Locate the cell with the specified text and output its (x, y) center coordinate. 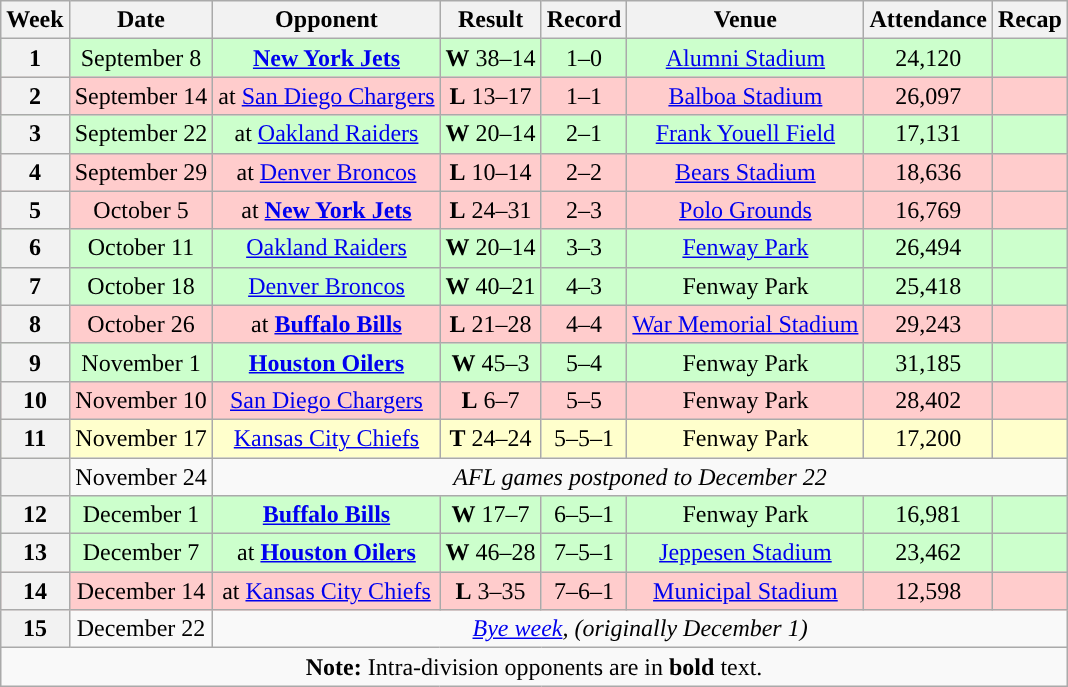
November 24 (141, 477)
Jeppesen Stadium (746, 553)
October 18 (141, 286)
2–1 (584, 134)
17,131 (928, 134)
24,120 (928, 58)
16,769 (928, 210)
Attendance (928, 20)
7–6–1 (584, 591)
December 14 (141, 591)
5–5–1 (584, 438)
Houston Oilers (326, 362)
15 (35, 629)
Polo Grounds (746, 210)
December 22 (141, 629)
at Kansas City Chiefs (326, 591)
26,097 (928, 96)
October 5 (141, 210)
2–2 (584, 172)
5–4 (584, 362)
L 13–17 (490, 96)
Result (490, 20)
New York Jets (326, 58)
4–3 (584, 286)
Record (584, 20)
10 (35, 400)
Alumni Stadium (746, 58)
6–5–1 (584, 515)
September 22 (141, 134)
AFL games postponed to December 22 (640, 477)
11 (35, 438)
25,418 (928, 286)
12 (35, 515)
Opponent (326, 20)
13 (35, 553)
Recap (1030, 20)
Denver Broncos (326, 286)
L 3–35 (490, 591)
18,636 (928, 172)
L 10–14 (490, 172)
Venue (746, 20)
L 6–7 (490, 400)
December 7 (141, 553)
Bye week, (originally December 1) (640, 629)
2–3 (584, 210)
7–5–1 (584, 553)
Date (141, 20)
14 (35, 591)
12,598 (928, 591)
23,462 (928, 553)
3 (35, 134)
at Denver Broncos (326, 172)
17,200 (928, 438)
L 21–28 (490, 324)
September 29 (141, 172)
Buffalo Bills (326, 515)
T 24–24 (490, 438)
at Houston Oilers (326, 553)
1–0 (584, 58)
Week (35, 20)
5–5 (584, 400)
1–1 (584, 96)
Municipal Stadium (746, 591)
at San Diego Chargers (326, 96)
October 11 (141, 248)
at New York Jets (326, 210)
9 (35, 362)
War Memorial Stadium (746, 324)
San Diego Chargers (326, 400)
September 8 (141, 58)
6 (35, 248)
31,185 (928, 362)
7 (35, 286)
at Oakland Raiders (326, 134)
Kansas City Chiefs (326, 438)
October 26 (141, 324)
November 17 (141, 438)
26,494 (928, 248)
16,981 (928, 515)
8 (35, 324)
Balboa Stadium (746, 96)
at Buffalo Bills (326, 324)
L 24–31 (490, 210)
Bears Stadium (746, 172)
W 17–7 (490, 515)
September 14 (141, 96)
29,243 (928, 324)
Note: Intra-division opponents are in bold text. (534, 667)
4–4 (584, 324)
W 38–14 (490, 58)
W 45–3 (490, 362)
November 1 (141, 362)
W 46–28 (490, 553)
2 (35, 96)
4 (35, 172)
November 10 (141, 400)
Frank Youell Field (746, 134)
1 (35, 58)
Oakland Raiders (326, 248)
W 40–21 (490, 286)
3–3 (584, 248)
5 (35, 210)
December 1 (141, 515)
28,402 (928, 400)
